Return [X, Y] of the center of cell containing provided text 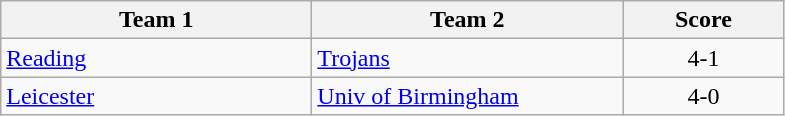
Team 1 [156, 20]
Trojans [468, 58]
4-1 [704, 58]
Team 2 [468, 20]
Leicester [156, 96]
Reading [156, 58]
Univ of Birmingham [468, 96]
4-0 [704, 96]
Score [704, 20]
